Identify which cell holds the provided text, then report its [x, y] central coordinate. 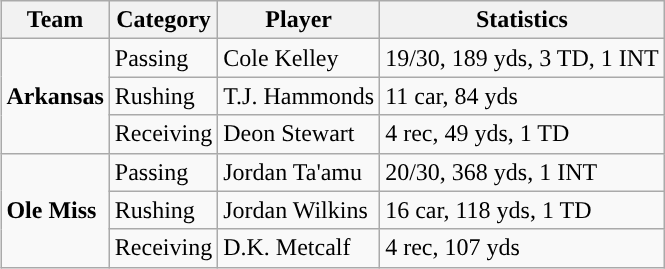
Statistics [522, 20]
Cole Kelley [299, 58]
Jordan Ta'amu [299, 172]
Category [163, 20]
D.K. Metcalf [299, 248]
Player [299, 20]
16 car, 118 yds, 1 TD [522, 210]
20/30, 368 yds, 1 INT [522, 172]
11 car, 84 yds [522, 96]
Jordan Wilkins [299, 210]
19/30, 189 yds, 3 TD, 1 INT [522, 58]
T.J. Hammonds [299, 96]
4 rec, 49 yds, 1 TD [522, 134]
Ole Miss [55, 210]
Arkansas [55, 96]
Deon Stewart [299, 134]
Team [55, 20]
4 rec, 107 yds [522, 248]
